Provide the [x, y] coordinate of the cell's center where the given text is located.  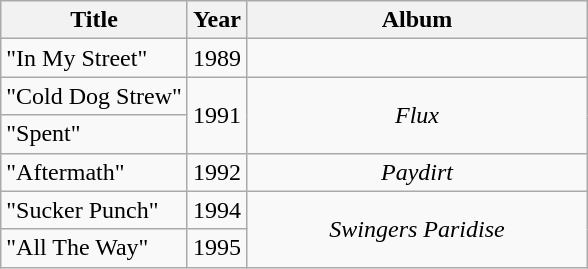
"In My Street" [94, 58]
Year [216, 20]
1992 [216, 172]
1995 [216, 248]
"Sucker Punch" [94, 210]
1994 [216, 210]
Flux [416, 115]
"Cold Dog Strew" [94, 96]
Title [94, 20]
Swingers Paridise [416, 229]
Album [416, 20]
1991 [216, 115]
"Spent" [94, 134]
Paydirt [416, 172]
1989 [216, 58]
"All The Way" [94, 248]
"Aftermath" [94, 172]
